Identify which cell holds the provided text, then report its (X, Y) central coordinate. 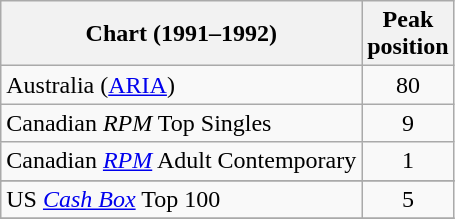
Canadian RPM Adult Contemporary (182, 161)
Peakposition (408, 34)
5 (408, 199)
1 (408, 161)
80 (408, 85)
US Cash Box Top 100 (182, 199)
Canadian RPM Top Singles (182, 123)
Chart (1991–1992) (182, 34)
9 (408, 123)
Australia (ARIA) (182, 85)
